Identify which cell holds the provided text, then report its (X, Y) central coordinate. 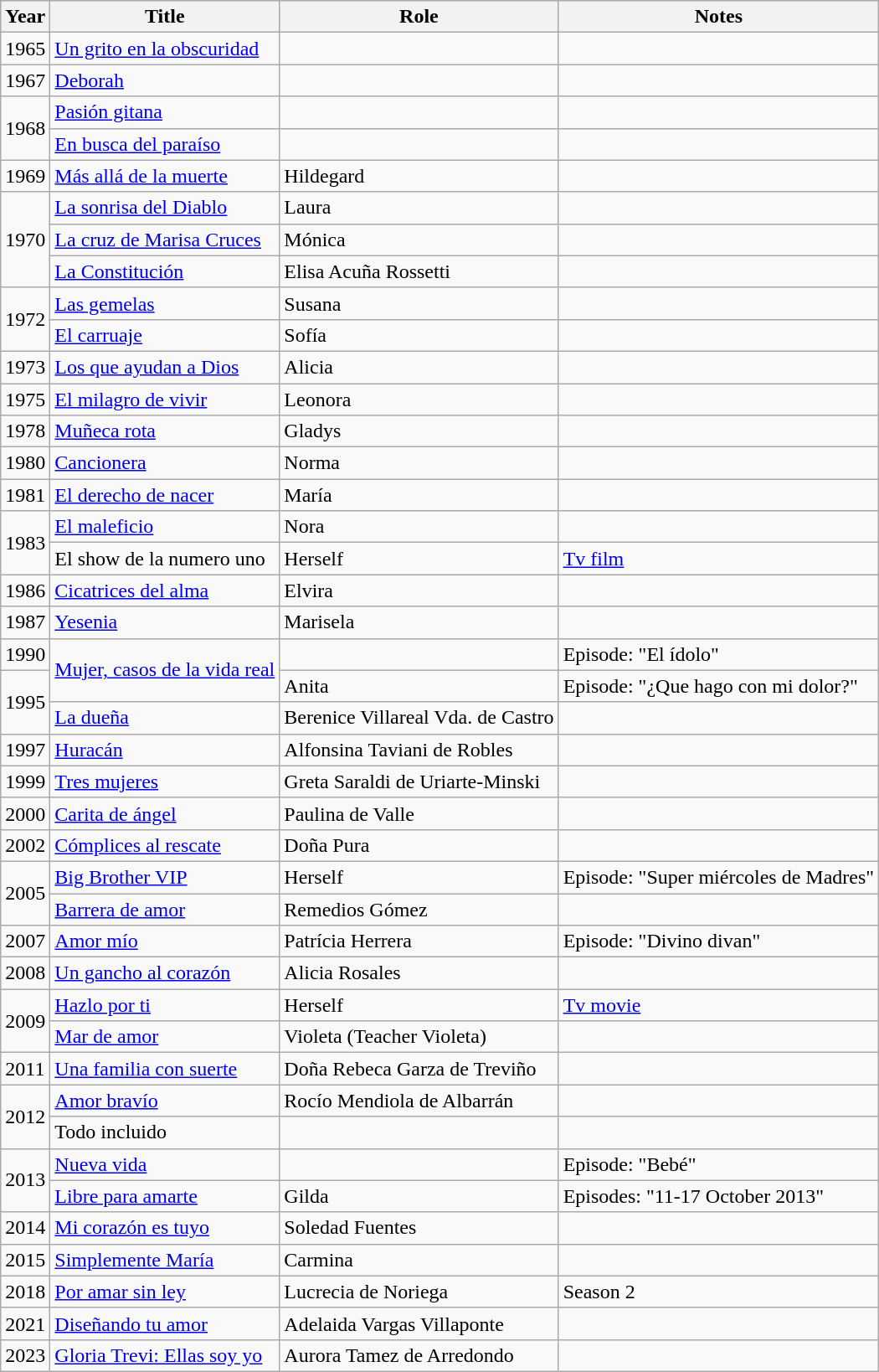
Violeta (Teacher Violeta) (419, 1037)
Notes (718, 17)
Episode: "El ídolo" (718, 654)
Doña Rebeca Garza de Treviño (419, 1069)
Episode: "Divino divan" (718, 941)
El milagro de vivir (165, 400)
Aurora Tamez de Arredondo (419, 1355)
Adelaida Vargas Villaponte (419, 1323)
Anita (419, 686)
Susana (419, 303)
Hazlo por ti (165, 1005)
Year (25, 17)
El derecho de nacer (165, 495)
La sonrisa del Diablo (165, 208)
Elisa Acuña Rossetti (419, 271)
Los que ayudan a Dios (165, 367)
Tv movie (718, 1005)
La cruz de Marisa Cruces (165, 240)
Elvira (419, 591)
María (419, 495)
Nueva vida (165, 1164)
Rocío Mendiola de Albarrán (419, 1101)
Leonora (419, 400)
Las gemelas (165, 303)
Norma (419, 463)
Gilda (419, 1196)
1969 (25, 176)
2000 (25, 813)
Alfonsina Taviani de Robles (419, 750)
2018 (25, 1292)
Libre para amarte (165, 1196)
Diseñando tu amor (165, 1323)
Alicia (419, 367)
1973 (25, 367)
Lucrecia de Noriega (419, 1292)
2011 (25, 1069)
Laura (419, 208)
1970 (25, 240)
2015 (25, 1260)
El carruaje (165, 335)
1987 (25, 622)
Season 2 (718, 1292)
1986 (25, 591)
La Constitución (165, 271)
Gladys (419, 431)
1995 (25, 702)
Pasión gitana (165, 112)
Big Brother VIP (165, 877)
Episode: "Super miércoles de Madres" (718, 877)
Por amar sin ley (165, 1292)
Nora (419, 527)
Carmina (419, 1260)
1981 (25, 495)
Episodes: "11-17 October 2013" (718, 1196)
Role (419, 17)
2014 (25, 1228)
1965 (25, 49)
Mi corazón es tuyo (165, 1228)
Más allá de la muerte (165, 176)
2021 (25, 1323)
En busca del paraíso (165, 144)
Un grito en la obscuridad (165, 49)
1980 (25, 463)
2005 (25, 893)
1997 (25, 750)
1983 (25, 543)
Episode: "¿Que hago con mi dolor?" (718, 686)
Remedios Gómez (419, 909)
Title (165, 17)
Muñeca rota (165, 431)
Carita de ángel (165, 813)
2009 (25, 1021)
Mujer, casos de la vida real (165, 670)
Hildegard (419, 176)
La dueña (165, 718)
El show de la numero uno (165, 559)
2012 (25, 1117)
Gloria Trevi: Ellas soy yo (165, 1355)
Greta Saraldi de Uriarte-Minski (419, 781)
1999 (25, 781)
Una familia con suerte (165, 1069)
2002 (25, 845)
2023 (25, 1355)
Cómplices al rescate (165, 845)
Sofía (419, 335)
2013 (25, 1180)
Mar de amor (165, 1037)
Tv film (718, 559)
Tres mujeres (165, 781)
1968 (25, 128)
Cancionera (165, 463)
Amor mío (165, 941)
1967 (25, 80)
Huracán (165, 750)
Todo incluido (165, 1132)
Barrera de amor (165, 909)
Deborah (165, 80)
1978 (25, 431)
Cicatrices del alma (165, 591)
Soledad Fuentes (419, 1228)
Doña Pura (419, 845)
Un gancho al corazón (165, 973)
El maleficio (165, 527)
1975 (25, 400)
1990 (25, 654)
Yesenia (165, 622)
Simplemente María (165, 1260)
1972 (25, 319)
Episode: "Bebé" (718, 1164)
2007 (25, 941)
Alicia Rosales (419, 973)
Paulina de Valle (419, 813)
Patrícia Herrera (419, 941)
Marisela (419, 622)
2008 (25, 973)
Berenice Villareal Vda. de Castro (419, 718)
Mónica (419, 240)
Amor bravío (165, 1101)
